Scan for the cell matching the given text and deliver its (x, y) coordinate at center. 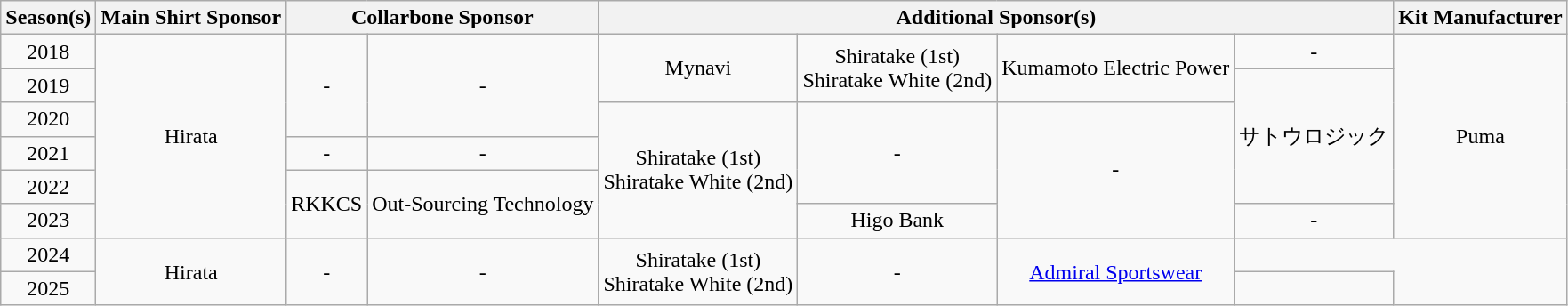
Mynavi (698, 68)
Puma (1480, 136)
2022 (48, 187)
Main Shirt Sponsor (191, 18)
Out-Sourcing Technology (483, 204)
2021 (48, 153)
2019 (48, 85)
2020 (48, 119)
Additional Sponsor(s) (996, 18)
2018 (48, 52)
2023 (48, 221)
Kumamoto Electric Power (1115, 68)
Season(s) (48, 18)
2025 (48, 288)
Admiral Sportswear (1115, 271)
RKKCS (327, 204)
Higo Bank (897, 221)
サトウロジック (1315, 136)
Kit Manufacturer (1480, 18)
Collarbone Sponsor (443, 18)
2024 (48, 254)
